Determine the (x, y) coordinate at the center of the cell enclosing the given text.  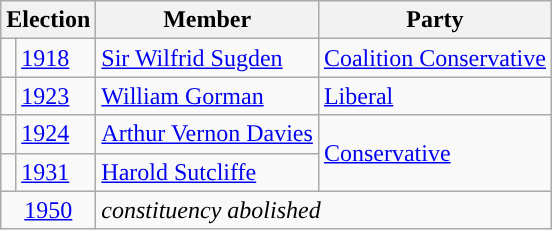
Election (48, 20)
Arthur Vernon Davies (208, 134)
1924 (56, 134)
Liberal (434, 96)
Coalition Conservative (434, 58)
Harold Sutcliffe (208, 172)
Party (434, 20)
1918 (56, 58)
1950 (48, 210)
constituency abolished (324, 210)
William Gorman (208, 96)
1931 (56, 172)
Conservative (434, 153)
Sir Wilfrid Sugden (208, 58)
Member (208, 20)
1923 (56, 96)
